Output the [X, Y] coordinate of the center of the cell containing the given text.  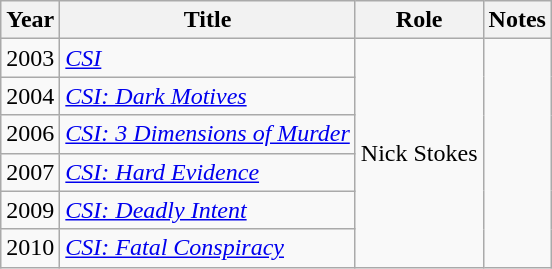
2007 [30, 172]
2003 [30, 58]
CSI: Hard Evidence [208, 172]
Year [30, 20]
CSI: Deadly Intent [208, 210]
CSI: Dark Motives [208, 96]
Notes [517, 20]
CSI: Fatal Conspiracy [208, 248]
CSI [208, 58]
2010 [30, 248]
2006 [30, 134]
Nick Stokes [419, 153]
Title [208, 20]
Role [419, 20]
2004 [30, 96]
2009 [30, 210]
CSI: 3 Dimensions of Murder [208, 134]
